Find where the given text appears and provide that cell's center as (X, Y) coordinate. 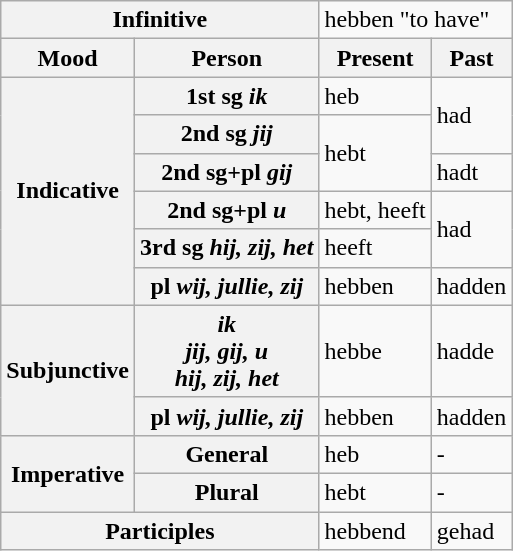
3rd sg hij, zij, het (227, 248)
General (227, 454)
Person (227, 58)
ikjij, gij, uhij, zij, het (227, 351)
Indicative (68, 191)
Present (375, 58)
Past (471, 58)
Mood (68, 58)
hebbend (375, 531)
hadt (471, 172)
gehad (471, 531)
2nd sg+pl u (227, 210)
Infinitive (160, 20)
Imperative (68, 473)
Subjunctive (68, 370)
1st sg ik (227, 96)
heeft (375, 248)
Participles (160, 531)
hebben "to have" (416, 20)
hebt, heeft (375, 210)
hebbe (375, 351)
hadde (471, 351)
2nd sg jij (227, 134)
Plural (227, 492)
2nd sg+pl gij (227, 172)
